Locate the cell with the specified text and output its (x, y) center coordinate. 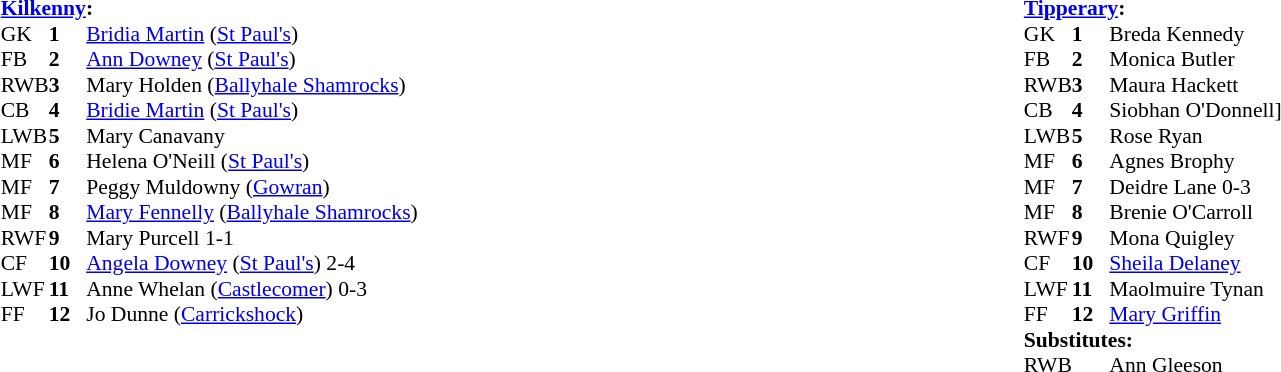
Maura Hackett (1195, 85)
Mary Fennelly (Ballyhale Shamrocks) (252, 213)
Ann Downey (St Paul's) (252, 59)
Maolmuire Tynan (1195, 289)
Mary Griffin (1195, 315)
Siobhan O'Donnell] (1195, 111)
Helena O'Neill (St Paul's) (252, 161)
Mona Quigley (1195, 238)
Rose Ryan (1195, 136)
Agnes Brophy (1195, 161)
Anne Whelan (Castlecomer) 0-3 (252, 289)
Bridia Martin (St Paul's) (252, 34)
Angela Downey (St Paul's) 2-4 (252, 263)
Jo Dunne (Carrickshock) (252, 315)
Mary Purcell 1-1 (252, 238)
Peggy Muldowny (Gowran) (252, 187)
Deidre Lane 0-3 (1195, 187)
Bridie Martin (St Paul's) (252, 111)
Mary Holden (Ballyhale Shamrocks) (252, 85)
Sheila Delaney (1195, 263)
Brenie O'Carroll (1195, 213)
Breda Kennedy (1195, 34)
Mary Canavany (252, 136)
Monica Butler (1195, 59)
